From the cell containing the given text, extract its center point as [X, Y] coordinate. 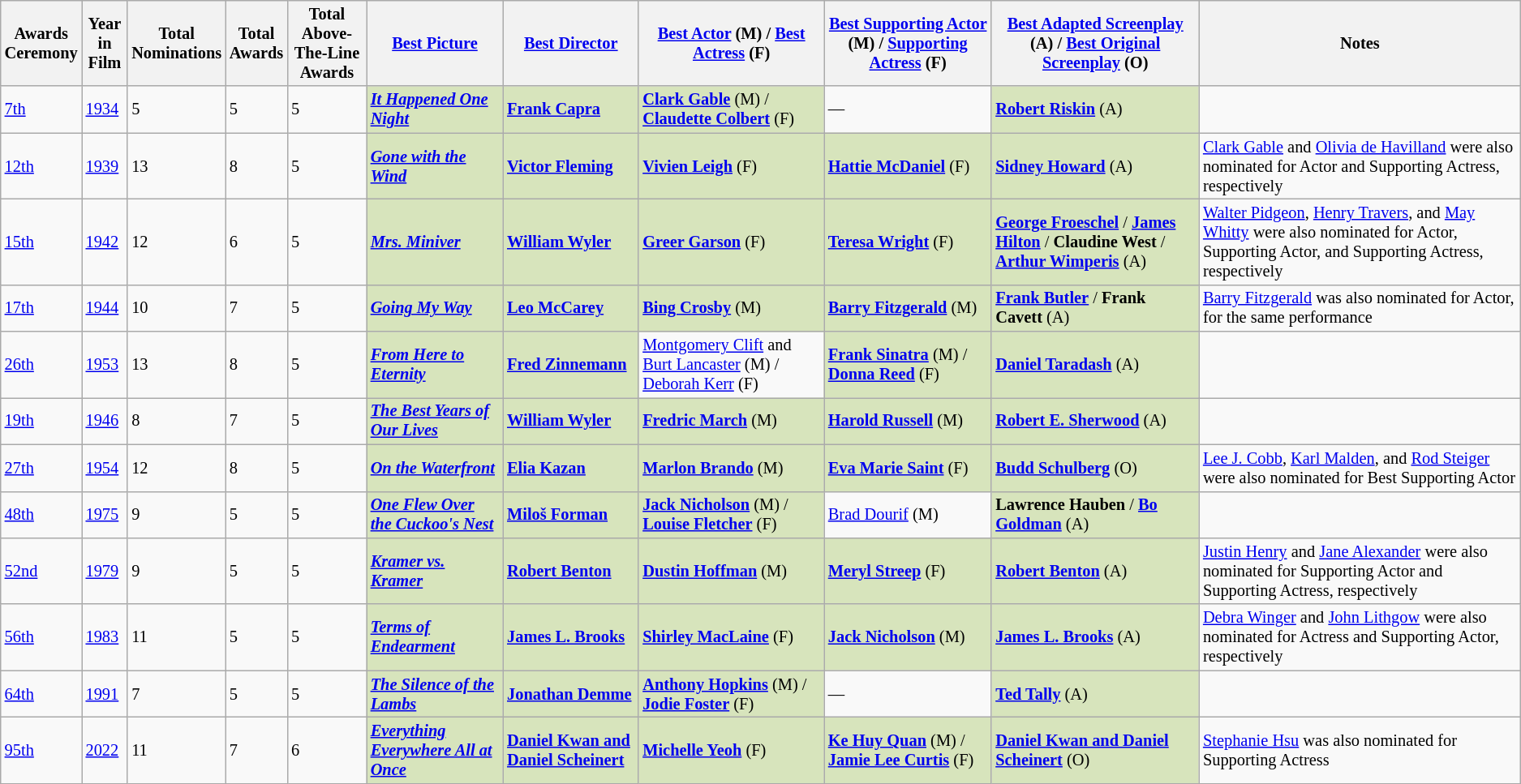
Robert Riskin (A) [1095, 109]
AwardsCeremony [41, 43]
1942 [105, 242]
Harold Russell (M) [908, 421]
27th [41, 468]
Daniel Taradash (A) [1095, 365]
Everything Everywhere All at Once [435, 750]
TotalAbove-The-LineAwards [327, 43]
Jack Nicholson (M) / Louise Fletcher (F) [732, 515]
2022 [105, 750]
Brad Dourif (M) [908, 515]
1979 [105, 571]
Greer Garson (F) [732, 242]
Ted Tally (A) [1095, 694]
From Here to Eternity [435, 365]
1946 [105, 421]
64th [41, 694]
Robert Benton (A) [1095, 571]
Leo McCarey [571, 308]
Best Director [571, 43]
Teresa Wright (F) [908, 242]
12th [41, 166]
Daniel Kwan and Daniel Scheinert [571, 750]
19th [41, 421]
Barry Fitzgerald was also nominated for Actor, for the same performance [1360, 308]
95th [41, 750]
Jonathan Demme [571, 694]
Anthony Hopkins (M) / Jodie Foster (F) [732, 694]
Best Supporting Actor (M) / Supporting Actress (F) [908, 43]
Eva Marie Saint (F) [908, 468]
1944 [105, 308]
Best Picture [435, 43]
7th [41, 109]
Vivien Leigh (F) [732, 166]
Marlon Brando (M) [732, 468]
Notes [1360, 43]
Robert E. Sherwood (A) [1095, 421]
Walter Pidgeon, Henry Travers, and May Whitty were also nominated for Actor, Supporting Actor, and Supporting Actress, respectively [1360, 242]
Debra Winger and John Lithgow were also nominated for Actress and Supporting Actor, respectively [1360, 637]
George Froeschel / James Hilton / Claudine West / Arthur Wimperis (A) [1095, 242]
48th [41, 515]
Gone with the Wind [435, 166]
Yearin Film [105, 43]
Lawrence Hauben / Bo Goldman (A) [1095, 515]
Lee J. Cobb, Karl Malden, and Rod Steiger were also nominated for Best Supporting Actor [1360, 468]
The Best Years of Our Lives [435, 421]
Best Adapted Screenplay (A) / Best Original Screenplay (O) [1095, 43]
1975 [105, 515]
It Happened One Night [435, 109]
Victor Fleming [571, 166]
Bing Crosby (M) [732, 308]
The Silence of the Lambs [435, 694]
26th [41, 365]
Clark Gable (M) / Claudette Colbert (F) [732, 109]
On the Waterfront [435, 468]
Barry Fitzgerald (M) [908, 308]
Robert Benton [571, 571]
Frank Capra [571, 109]
Stephanie Hsu was also nominated for Supporting Actress [1360, 750]
Miloš Forman [571, 515]
1939 [105, 166]
1983 [105, 637]
Going My Way [435, 308]
56th [41, 637]
Shirley MacLaine (F) [732, 637]
Hattie McDaniel (F) [908, 166]
52nd [41, 571]
Justin Henry and Jane Alexander were also nominated for Supporting Actor and Supporting Actress, respectively [1360, 571]
Montgomery Clift and Burt Lancaster (M) / Deborah Kerr (F) [732, 365]
Frank Butler / Frank Cavett (A) [1095, 308]
James L. Brooks [571, 637]
Fredric March (M) [732, 421]
Kramer vs. Kramer [435, 571]
1934 [105, 109]
Meryl Streep (F) [908, 571]
Budd Schulberg (O) [1095, 468]
Best Actor (M) / Best Actress (F) [732, 43]
James L. Brooks (A) [1095, 637]
10 [177, 308]
Frank Sinatra (M) / Donna Reed (F) [908, 365]
One Flew Over the Cuckoo's Nest [435, 515]
1953 [105, 365]
Terms of Endearment [435, 637]
Ke Huy Quan (M) / Jamie Lee Curtis (F) [908, 750]
1991 [105, 694]
Michelle Yeoh (F) [732, 750]
Daniel Kwan and Daniel Scheinert (O) [1095, 750]
Mrs. Miniver [435, 242]
TotalAwards [256, 43]
Fred Zinnemann [571, 365]
TotalNominations [177, 43]
Jack Nicholson (M) [908, 637]
Clark Gable and Olivia de Havilland were also nominated for Actor and Supporting Actress, respectively [1360, 166]
15th [41, 242]
Elia Kazan [571, 468]
Sidney Howard (A) [1095, 166]
Dustin Hoffman (M) [732, 571]
1954 [105, 468]
17th [41, 308]
